Detect which cell encompasses the target text, then output its [x, y] center coordinate. 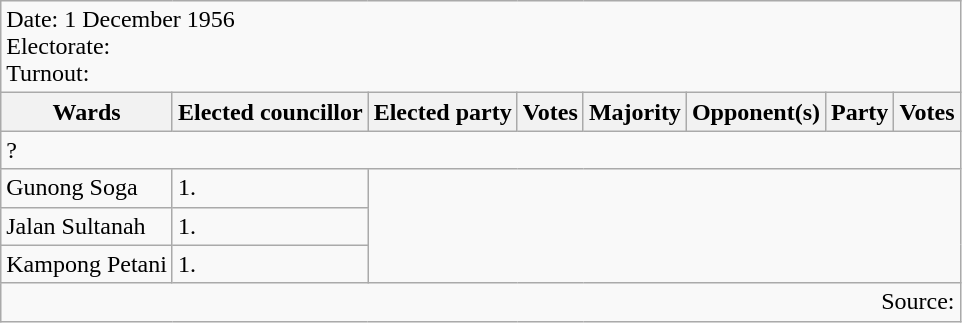
Source: [480, 302]
Opponent(s) [756, 112]
Kampong Petani [87, 264]
Elected councillor [270, 112]
Gunong Soga [87, 188]
Majority [634, 112]
? [480, 150]
Party [860, 112]
Date: 1 December 1956Electorate: Turnout: [480, 47]
Jalan Sultanah [87, 226]
Wards [87, 112]
Elected party [442, 112]
